Detect which cell encompasses the target text, then output its [x, y] center coordinate. 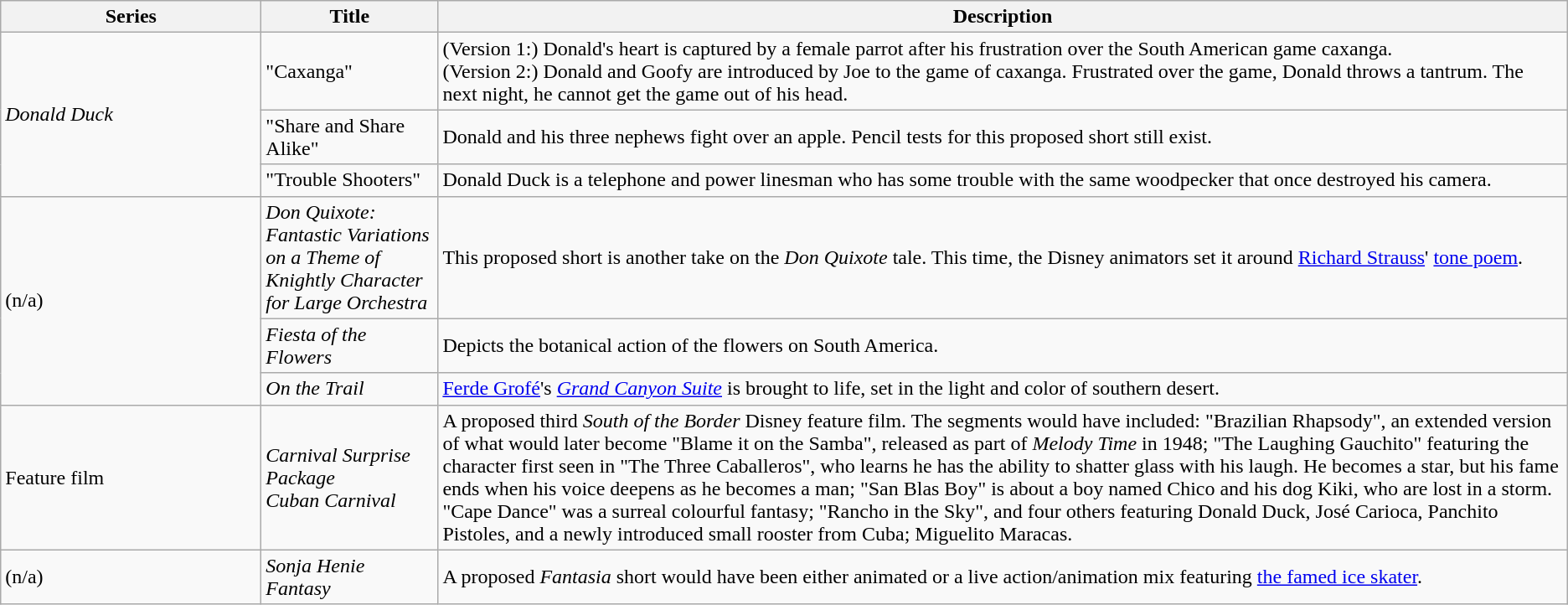
"Trouble Shooters" [350, 180]
Donald and his three nephews fight over an apple. Pencil tests for this proposed short still exist. [1003, 137]
"Caxanga" [350, 71]
Feature film [131, 478]
A proposed Fantasia short would have been either animated or a live action/animation mix featuring the famed ice skater. [1003, 577]
Title [350, 17]
"Share and Share Alike" [350, 137]
Donald Duck [131, 114]
Series [131, 17]
Carnival Surprise Package Cuban Carnival [350, 478]
Ferde Grofé's Grand Canyon Suite is brought to life, set in the light and color of southern desert. [1003, 389]
Depicts the botanical action of the flowers on South America. [1003, 345]
Don Quixote: Fantastic Variations on a Theme of Knightly Character for Large Orchestra [350, 257]
On the Trail [350, 389]
Description [1003, 17]
Fiesta of the Flowers [350, 345]
Sonja Henie Fantasy [350, 577]
This proposed short is another take on the Don Quixote tale. This time, the Disney animators set it around Richard Strauss' tone poem. [1003, 257]
Donald Duck is a telephone and power linesman who has some trouble with the same woodpecker that once destroyed his camera. [1003, 180]
